Pinpoint the cell where the given text exists, returning its (X, Y) midpoint coordinate. 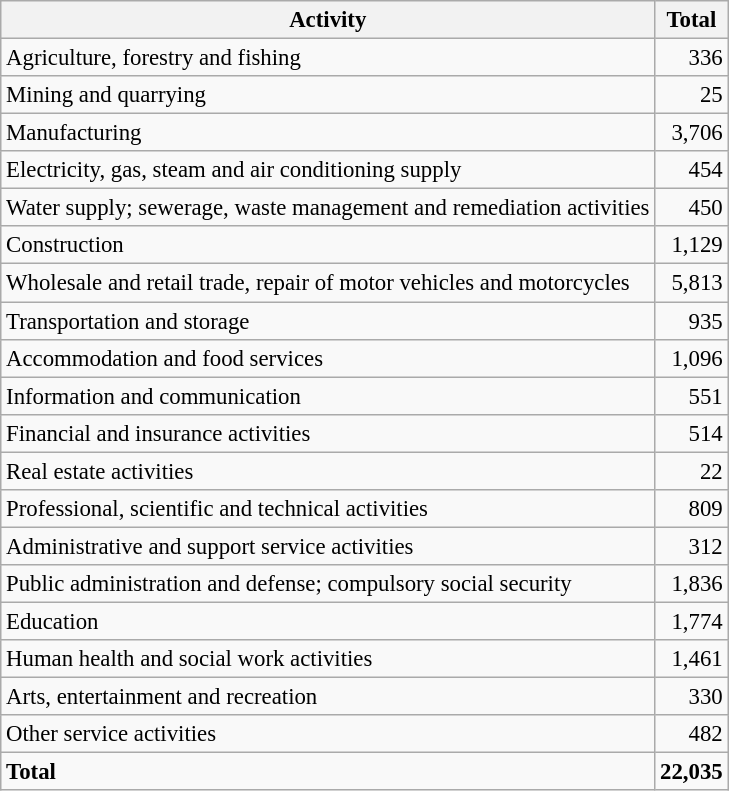
330 (692, 697)
Water supply; sewerage, waste management and remediation activities (328, 208)
Mining and quarrying (328, 95)
551 (692, 396)
935 (692, 321)
Information and communication (328, 396)
1,774 (692, 621)
482 (692, 734)
Financial and insurance activities (328, 433)
Manufacturing (328, 133)
Transportation and storage (328, 321)
Activity (328, 20)
Construction (328, 245)
3,706 (692, 133)
Other service activities (328, 734)
Accommodation and food services (328, 358)
22 (692, 471)
22,035 (692, 772)
Human health and social work activities (328, 659)
5,813 (692, 283)
1,129 (692, 245)
Administrative and support service activities (328, 546)
Education (328, 621)
Agriculture, forestry and fishing (328, 58)
336 (692, 58)
1,461 (692, 659)
25 (692, 95)
Real estate activities (328, 471)
Arts, entertainment and recreation (328, 697)
Wholesale and retail trade, repair of motor vehicles and motorcycles (328, 283)
1,096 (692, 358)
Professional, scientific and technical activities (328, 509)
514 (692, 433)
454 (692, 170)
312 (692, 546)
Public administration and defense; compulsory social security (328, 584)
809 (692, 509)
450 (692, 208)
1,836 (692, 584)
Electricity, gas, steam and air conditioning supply (328, 170)
